Detect which cell encompasses the target text, then output its [x, y] center coordinate. 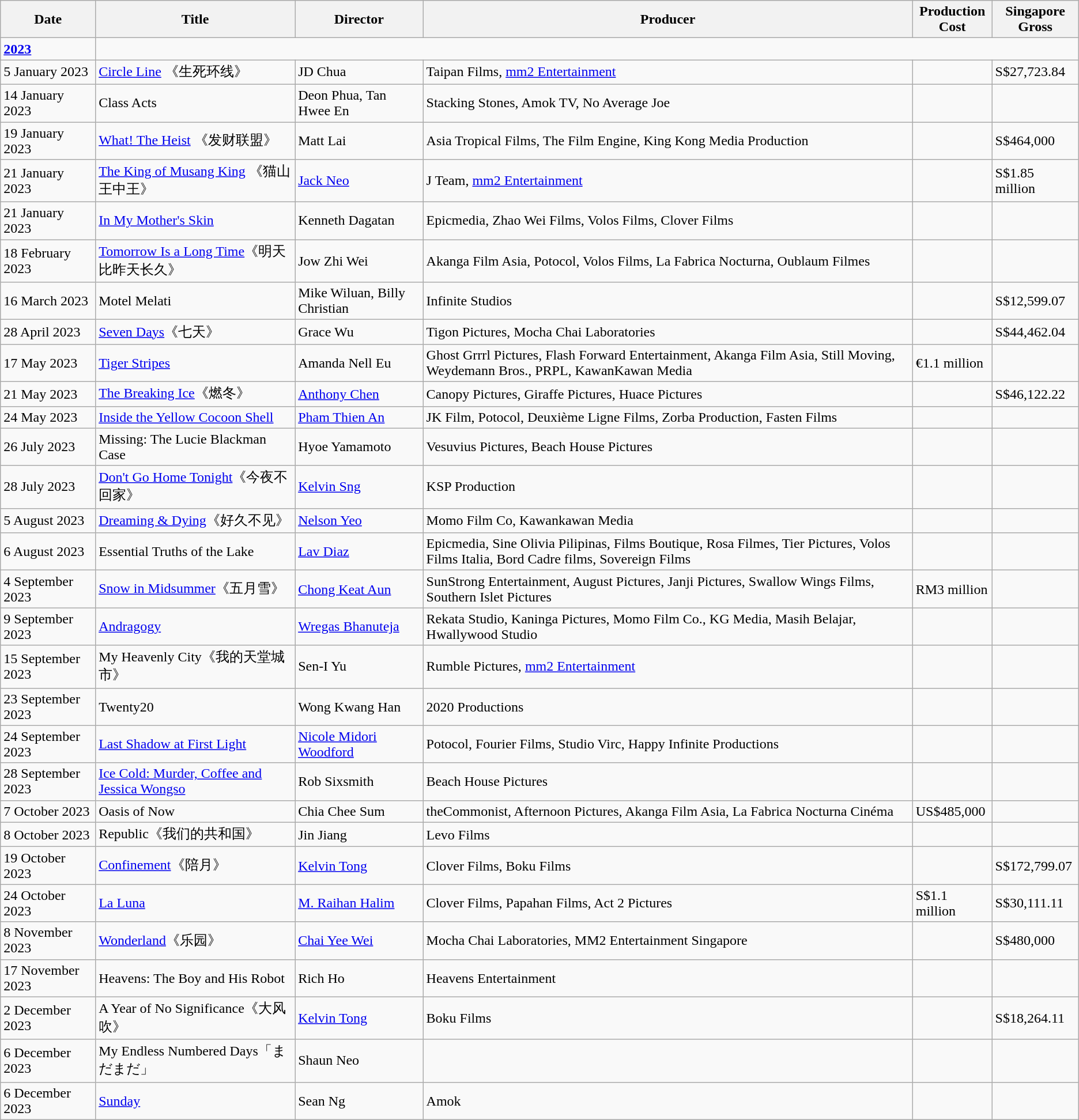
S$44,462.04 [1035, 332]
Tomorrow Is a Long Time《明天比昨天长久》 [195, 261]
Asia Tropical Films, The Film Engine, King Kong Media Production [667, 141]
Kenneth Dagatan [359, 221]
Rob Sixsmith [359, 781]
S$18,264.11 [1035, 1018]
Republic《我们的共和国》 [195, 834]
24 September 2023 [48, 744]
5 August 2023 [48, 521]
Nelson Yeo [359, 521]
Inside the Yellow Cocoon Shell [195, 417]
Producer [667, 20]
Clover Films, Boku Films [667, 865]
S$172,799.07 [1035, 865]
Last Shadow at First Light [195, 744]
Heavens Entertainment [667, 978]
Beach House Pictures [667, 781]
18 February 2023 [48, 261]
17 November 2023 [48, 978]
Rich Ho [359, 978]
Jack Neo [359, 181]
Grace Wu [359, 332]
La Luna [195, 903]
SunStrong Entertainment, August Pictures, Janji Pictures, Swallow Wings Films, Southern Islet Pictures [667, 589]
Ice Cold: Murder, Coffee and Jessica Wongso [195, 781]
Circle Line 《生死环线》 [195, 73]
Production Cost [952, 20]
J Team, mm2 Entertainment [667, 181]
Canopy Pictures, Giraffe Pictures, Huace Pictures [667, 394]
2020 Productions [667, 706]
S$46,122.22 [1035, 394]
19 January 2023 [48, 141]
Sean Ng [359, 1100]
Wonderland《乐园》 [195, 940]
Mocha Chai Laboratories, MM2 Entertainment Singapore [667, 940]
Rumble Pictures, mm2 Entertainment [667, 667]
S$1.1 million [952, 903]
In My Mother's Skin [195, 221]
Amok [667, 1100]
Seven Days《七天》 [195, 332]
Dreaming & Dying《好久不见》 [195, 521]
Rekata Studio, Kaninga Pictures, Momo Film Co., KG Media, Masih Belajar, Hwallywood Studio [667, 627]
16 March 2023 [48, 301]
S$27,723.84 [1035, 73]
JK Film, Potocol, Deuxième Ligne Films, Zorba Production, Fasten Films [667, 417]
Oasis of Now [195, 811]
theCommonist, Afternoon Pictures, Akanga Film Asia, La Fabrica Nocturna Cinéma [667, 811]
28 July 2023 [48, 487]
Essential Truths of the Lake [195, 552]
RM3 million [952, 589]
Pham Thien An [359, 417]
Chia Chee Sum [359, 811]
Stacking Stones, Amok TV, No Average Joe [667, 103]
Epicmedia, Zhao Wei Films, Volos Films, Clover Films [667, 221]
S$480,000 [1035, 940]
M. Raihan Halim [359, 903]
7 October 2023 [48, 811]
The Breaking Ice《燃冬》 [195, 394]
Potocol, Fourier Films, Studio Virc, Happy Infinite Productions [667, 744]
26 July 2023 [48, 447]
Taipan Films, mm2 Entertainment [667, 73]
Nicole Midori Woodford [359, 744]
Chai Yee Wei [359, 940]
Tiger Stripes [195, 363]
What! The Heist 《发财联盟》 [195, 141]
Anthony Chen [359, 394]
Boku Films [667, 1018]
Infinite Studios [667, 301]
Title [195, 20]
Mike Wiluan, Billy Christian [359, 301]
US$485,000 [952, 811]
Ghost Grrrl Pictures, Flash Forward Entertainment, Akanga Film Asia, Still Moving, Weydemann Bros., PRPL, KawanKawan Media [667, 363]
14 January 2023 [48, 103]
Jin Jiang [359, 834]
JD Chua [359, 73]
9 September 2023 [48, 627]
Date [48, 20]
Wregas Bhanuteja [359, 627]
8 October 2023 [48, 834]
Andragogy [195, 627]
Snow in Midsummer《五月雪》 [195, 589]
My Heavenly City《我的天堂城市》 [195, 667]
S$1.85 million [1035, 181]
Sunday [195, 1100]
Deon Phua, Tan Hwee En [359, 103]
Director [359, 20]
S$30,111.11 [1035, 903]
6 August 2023 [48, 552]
Twenty20 [195, 706]
28 April 2023 [48, 332]
Clover Films, Papahan Films, Act 2 Pictures [667, 903]
Vesuvius Pictures, Beach House Pictures [667, 447]
28 September 2023 [48, 781]
KSP Production [667, 487]
Matt Lai [359, 141]
Motel Melati [195, 301]
Singapore Gross [1035, 20]
19 October 2023 [48, 865]
Confinement《陪月》 [195, 865]
Lav Diaz [359, 552]
Hyoe Yamamoto [359, 447]
17 May 2023 [48, 363]
Shaun Neo [359, 1061]
2023 [48, 49]
23 September 2023 [48, 706]
15 September 2023 [48, 667]
Epicmedia, Sine Olivia Pilipinas, Films Boutique, Rosa Filmes, Tier Pictures, Volos Films Italia, Bord Cadre films, Sovereign Films [667, 552]
S$464,000 [1035, 141]
Tigon Pictures, Mocha Chai Laboratories [667, 332]
4 September 2023 [48, 589]
Kelvin Sng [359, 487]
Missing: The Lucie Blackman Case [195, 447]
8 November 2023 [48, 940]
S$12,599.07 [1035, 301]
My Endless Numbered Days「まだまだ」 [195, 1061]
Chong Keat Aun [359, 589]
24 May 2023 [48, 417]
Heavens: The Boy and His Robot [195, 978]
2 December 2023 [48, 1018]
Don't Go Home Tonight《今夜不回家》 [195, 487]
Momo Film Co, Kawankawan Media [667, 521]
24 October 2023 [48, 903]
Wong Kwang Han [359, 706]
A Year of No Significance《大风吹》 [195, 1018]
5 January 2023 [48, 73]
Levo Films [667, 834]
21 May 2023 [48, 394]
Amanda Nell Eu [359, 363]
Class Acts [195, 103]
The King of Musang King 《猫山王中王》 [195, 181]
Jow Zhi Wei [359, 261]
€1.1 million [952, 363]
Sen-I Yu [359, 667]
Akanga Film Asia, Potocol, Volos Films, La Fabrica Nocturna, Oublaum Filmes [667, 261]
